Detect which cell encompasses the target text, then output its (X, Y) center coordinate. 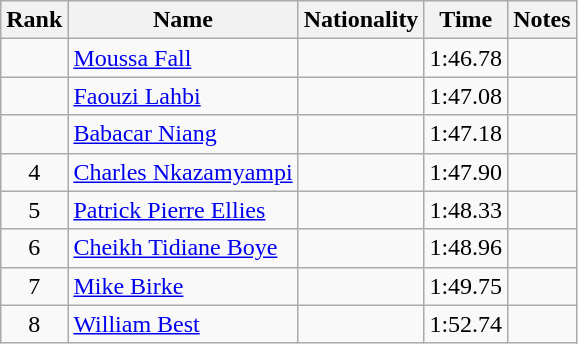
1:47.18 (466, 134)
William Best (183, 324)
4 (34, 172)
1:47.90 (466, 172)
1:48.96 (466, 248)
Nationality (361, 20)
Babacar Niang (183, 134)
1:47.08 (466, 96)
Name (183, 20)
Charles Nkazamyampi (183, 172)
1:48.33 (466, 210)
Notes (542, 20)
1:49.75 (466, 286)
Patrick Pierre Ellies (183, 210)
Rank (34, 20)
5 (34, 210)
1:52.74 (466, 324)
6 (34, 248)
Cheikh Tidiane Boye (183, 248)
8 (34, 324)
Mike Birke (183, 286)
7 (34, 286)
Time (466, 20)
Faouzi Lahbi (183, 96)
1:46.78 (466, 58)
Moussa Fall (183, 58)
